Identify which cell holds the provided text, then report its (X, Y) central coordinate. 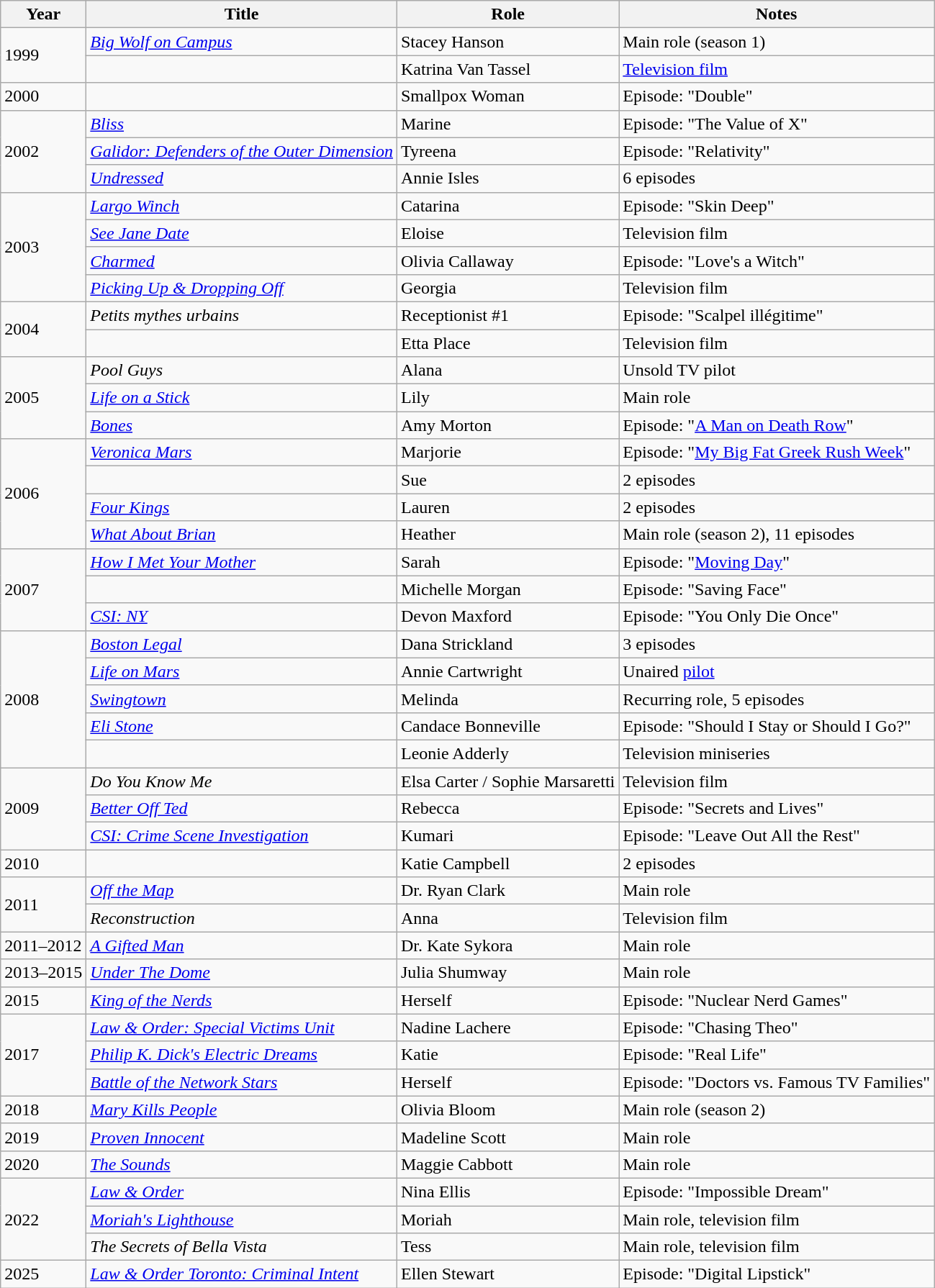
Melinda (507, 699)
Picking Up & Dropping Off (242, 288)
Annie Isles (507, 178)
Largo Winch (242, 206)
Philip K. Dick's Electric Dreams (242, 1055)
Katrina Van Tassel (507, 69)
Petits mythes urbains (242, 315)
Episode: "Doctors vs. Famous TV Families" (777, 1082)
Battle of the Network Stars (242, 1082)
Julia Shumway (507, 973)
Tess (507, 1247)
Lily (507, 398)
Life on a Stick (242, 398)
Lauren (507, 507)
Main role (season 1) (777, 42)
Under The Dome (242, 973)
2005 (43, 398)
Charmed (242, 260)
Off the Map (242, 891)
2015 (43, 1000)
Episode: "You Only Die Once" (777, 617)
Michelle Morgan (507, 589)
Leonie Adderly (507, 753)
Main role (season 2), 11 episodes (777, 535)
Episode: "Moving Day" (777, 562)
Dr. Ryan Clark (507, 891)
Unaired pilot (777, 671)
Devon Maxford (507, 617)
Moriah's Lighthouse (242, 1220)
Episode: "Leave Out All the Rest" (777, 836)
Undressed (242, 178)
The Sounds (242, 1164)
Ellen Stewart (507, 1274)
Rebecca (507, 809)
Episode: "Saving Face" (777, 589)
Stacey Hanson (507, 42)
Marine (507, 124)
Anna (507, 918)
Episode: "Impossible Dream" (777, 1192)
Nina Ellis (507, 1192)
Amy Morton (507, 425)
Episode: "Relativity" (777, 151)
Eli Stone (242, 726)
Year (43, 14)
Etta Place (507, 343)
CSI: NY (242, 617)
2008 (43, 699)
2003 (43, 247)
Episode: "Should I Stay or Should I Go?" (777, 726)
Dr. Kate Sykora (507, 945)
2018 (43, 1110)
The Secrets of Bella Vista (242, 1247)
1999 (43, 55)
2025 (43, 1274)
Tyreena (507, 151)
2009 (43, 808)
Marjorie (507, 453)
Boston Legal (242, 644)
2013–2015 (43, 973)
Katie Campbell (507, 863)
Bliss (242, 124)
Unsold TV pilot (777, 371)
Notes (777, 14)
Role (507, 14)
Title (242, 14)
2002 (43, 151)
Episode: "Chasing Theo" (777, 1028)
Sue (507, 480)
Big Wolf on Campus (242, 42)
2007 (43, 589)
Episode: "A Man on Death Row" (777, 425)
Four Kings (242, 507)
Nadine Lachere (507, 1028)
Episode: "Digital Lipstick" (777, 1274)
Law & Order (242, 1192)
Episode: "Scalpel illégitime" (777, 315)
2017 (43, 1055)
Episode: "My Big Fat Greek Rush Week" (777, 453)
Episode: "Love's a Witch" (777, 260)
Dana Strickland (507, 644)
Episode: "The Value of X" (777, 124)
Pool Guys (242, 371)
Galidor: Defenders of the Outer Dimension (242, 151)
2006 (43, 494)
Veronica Mars (242, 453)
Law & Order: Special Victims Unit (242, 1028)
Heather (507, 535)
Episode: "Skin Deep" (777, 206)
CSI: Crime Scene Investigation (242, 836)
Elsa Carter / Sophie Marsaretti (507, 781)
Sarah (507, 562)
King of the Nerds (242, 1000)
A Gifted Man (242, 945)
3 episodes (777, 644)
2011 (43, 904)
Bones (242, 425)
Episode: "Real Life" (777, 1055)
2019 (43, 1137)
What About Brian (242, 535)
2010 (43, 863)
Better Off Ted (242, 809)
Do You Know Me (242, 781)
Reconstruction (242, 918)
2004 (43, 329)
Georgia (507, 288)
2000 (43, 96)
Recurring role, 5 episodes (777, 699)
See Jane Date (242, 233)
Life on Mars (242, 671)
How I Met Your Mother (242, 562)
Television miniseries (777, 753)
2020 (43, 1164)
Annie Cartwright (507, 671)
Proven Innocent (242, 1137)
Kumari (507, 836)
Olivia Callaway (507, 260)
Olivia Bloom (507, 1110)
6 episodes (777, 178)
Episode: "Nuclear Nerd Games" (777, 1000)
Maggie Cabbott (507, 1164)
2022 (43, 1219)
Candace Bonneville (507, 726)
Episode: "Secrets and Lives" (777, 809)
Smallpox Woman (507, 96)
Catarina (507, 206)
Receptionist #1 (507, 315)
Episode: "Double" (777, 96)
Katie (507, 1055)
2011–2012 (43, 945)
Swingtown (242, 699)
Main role (season 2) (777, 1110)
Law & Order Toronto: Criminal Intent (242, 1274)
Eloise (507, 233)
Mary Kills People (242, 1110)
Moriah (507, 1220)
Alana (507, 371)
Madeline Scott (507, 1137)
